Pinpoint the cell where the given text exists, returning its (X, Y) midpoint coordinate. 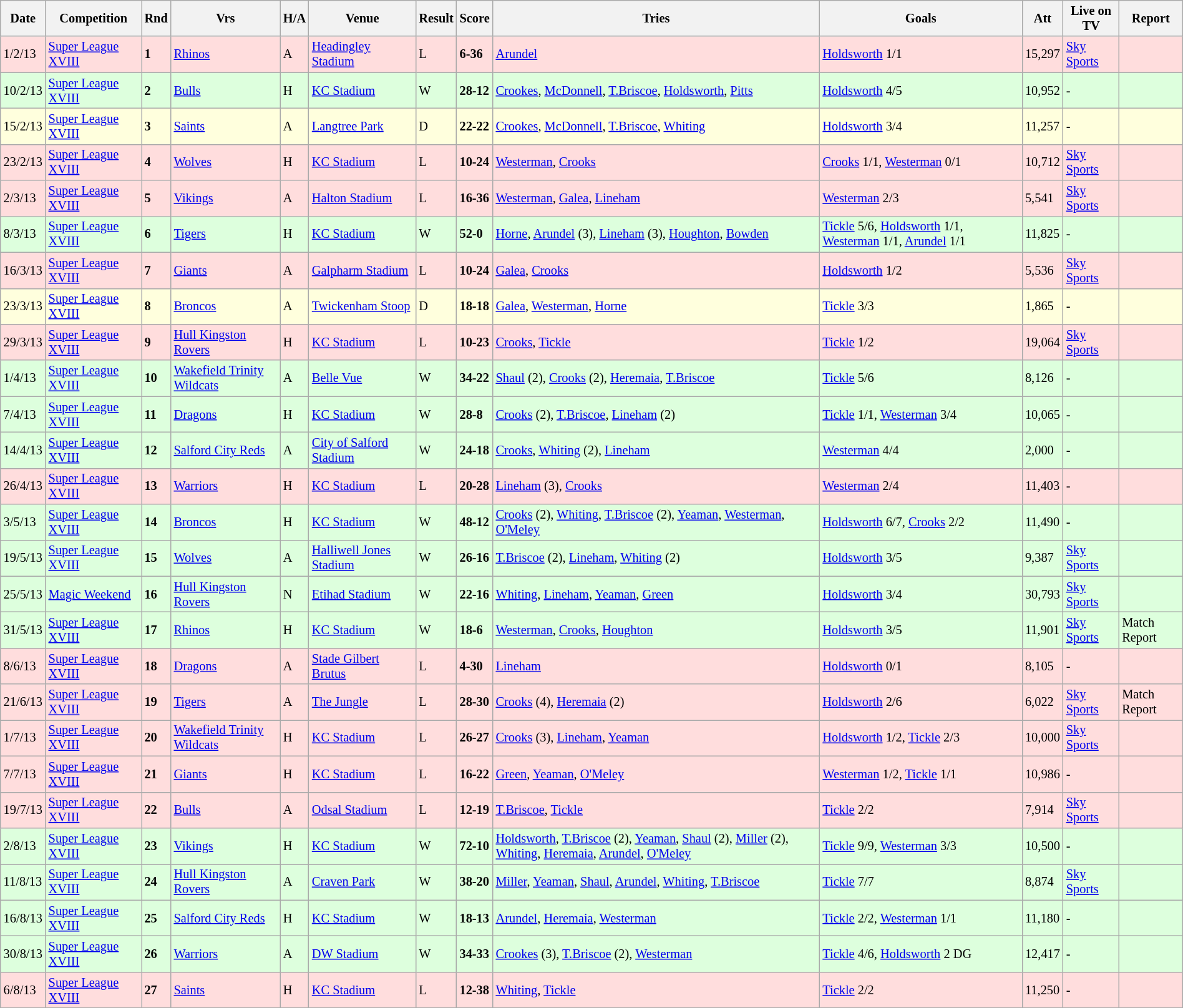
8,126 (1043, 378)
Westerman 2/4 (921, 486)
48-12 (475, 522)
Date (23, 18)
Rnd (156, 18)
Whiting, Tickle (656, 990)
6 (156, 234)
Tickle 2/2, Westerman 1/1 (921, 918)
Crookes (3), T.Briscoe (2), Westerman (656, 954)
6-36 (475, 54)
16-22 (475, 774)
Att (1043, 18)
9 (156, 342)
3/5/13 (23, 522)
8/3/13 (23, 234)
1,865 (1043, 306)
34-33 (475, 954)
5,536 (1043, 270)
11,490 (1043, 522)
4-30 (475, 666)
Westerman 1/2, Tickle 1/1 (921, 774)
Crooks (2), Whiting, T.Briscoe (2), Yeaman, Westerman, O'Meley (656, 522)
8 (156, 306)
Twickenham Stoop (362, 306)
24-18 (475, 450)
19/5/13 (23, 558)
Holdsworth 1/1 (921, 54)
Arundel (656, 54)
T.Briscoe (2), Lineham, Whiting (2) (656, 558)
10-23 (475, 342)
Crooks, Tickle (656, 342)
12-38 (475, 990)
7/4/13 (23, 414)
18-6 (475, 630)
Langtree Park (362, 126)
31/5/13 (23, 630)
Holdsworth 6/7, Crooks 2/2 (921, 522)
1/4/13 (23, 378)
Goals (921, 18)
Shaul (2), Crooks (2), Heremaia, T.Briscoe (656, 378)
8/6/13 (23, 666)
10,000 (1043, 738)
Score (475, 18)
Galpharm Stadium (362, 270)
12,417 (1043, 954)
Westerman 2/3 (921, 198)
10,986 (1043, 774)
34-22 (475, 378)
5,541 (1043, 198)
20-28 (475, 486)
11,250 (1043, 990)
26-16 (475, 558)
N (295, 594)
Report (1151, 18)
18-18 (475, 306)
3 (156, 126)
Halliwell Jones Stadium (362, 558)
2,000 (1043, 450)
Tickle 3/3 (921, 306)
Galea, Crooks (656, 270)
8,874 (1043, 882)
38-20 (475, 882)
10,952 (1043, 91)
Horne, Arundel (3), Lineham (3), Houghton, Bowden (656, 234)
11 (156, 414)
12-19 (475, 810)
The Jungle (362, 702)
Tickle 4/6, Holdsworth 2 DG (921, 954)
1/7/13 (23, 738)
Crookes, McDonnell, T.Briscoe, Whiting (656, 126)
22 (156, 810)
Crooks, Whiting (2), Lineham (656, 450)
2 (156, 91)
13 (156, 486)
7 (156, 270)
Belle Vue (362, 378)
24 (156, 882)
15,297 (1043, 54)
10/2/13 (23, 91)
21 (156, 774)
Tickle 5/6 (921, 378)
18-13 (475, 918)
6/8/13 (23, 990)
16-36 (475, 198)
29/3/13 (23, 342)
11,901 (1043, 630)
8,105 (1043, 666)
Tickle 9/9, Westerman 3/3 (921, 846)
26-27 (475, 738)
Stade Gilbert Brutus (362, 666)
22-16 (475, 594)
21/6/13 (23, 702)
10,712 (1043, 162)
28-30 (475, 702)
Halton Stadium (362, 198)
9,387 (1043, 558)
Holdsworth 2/6 (921, 702)
52-0 (475, 234)
14 (156, 522)
Etihad Stadium (362, 594)
2/3/13 (23, 198)
Crookes, McDonnell, T.Briscoe, Holdsworth, Pitts (656, 91)
16 (156, 594)
17 (156, 630)
7,914 (1043, 810)
Tickle 5/6, Holdsworth 1/1, Westerman 1/1, Arundel 1/1 (921, 234)
16/8/13 (23, 918)
1/2/13 (23, 54)
11,403 (1043, 486)
4 (156, 162)
Miller, Yeaman, Shaul, Arundel, Whiting, T.Briscoe (656, 882)
11,180 (1043, 918)
Westerman, Galea, Lineham (656, 198)
23 (156, 846)
10,500 (1043, 846)
Holdsworth, T.Briscoe (2), Yeaman, Shaul (2), Miller (2), Whiting, Heremaia, Arundel, O'Meley (656, 846)
19/7/13 (23, 810)
2/8/13 (23, 846)
1 (156, 54)
19 (156, 702)
Lineham (3), Crooks (656, 486)
14/4/13 (23, 450)
7/7/13 (23, 774)
DW Stadium (362, 954)
27 (156, 990)
11,825 (1043, 234)
18 (156, 666)
19,064 (1043, 342)
23/3/13 (23, 306)
Westerman 4/4 (921, 450)
City of Salford Stadium (362, 450)
Galea, Westerman, Horne (656, 306)
5 (156, 198)
Tickle 1/2 (921, 342)
10 (156, 378)
12 (156, 450)
Headingley Stadium (362, 54)
20 (156, 738)
Competition (94, 18)
Tickle 7/7 (921, 882)
Live on TV (1091, 18)
30,793 (1043, 594)
Odsal Stadium (362, 810)
Holdsworth 4/5 (921, 91)
Venue (362, 18)
Whiting, Lineham, Yeaman, Green (656, 594)
Arundel, Heremaia, Westerman (656, 918)
28-12 (475, 91)
Vrs (226, 18)
Westerman, Crooks (656, 162)
Lineham (656, 666)
22-22 (475, 126)
T.Briscoe, Tickle (656, 810)
Magic Weekend (94, 594)
23/2/13 (23, 162)
28-8 (475, 414)
Green, Yeaman, O'Meley (656, 774)
16/3/13 (23, 270)
15 (156, 558)
Crooks (2), T.Briscoe, Lineham (2) (656, 414)
Crooks (3), Lineham, Yeaman (656, 738)
11,257 (1043, 126)
H/A (295, 18)
Tickle 1/1, Westerman 3/4 (921, 414)
15/2/13 (23, 126)
10,065 (1043, 414)
6,022 (1043, 702)
26/4/13 (23, 486)
26 (156, 954)
25 (156, 918)
Holdsworth 1/2 (921, 270)
72-10 (475, 846)
25/5/13 (23, 594)
11/8/13 (23, 882)
Crooks 1/1, Westerman 0/1 (921, 162)
Crooks (4), Heremaia (2) (656, 702)
Holdsworth 0/1 (921, 666)
Westerman, Crooks, Houghton (656, 630)
Craven Park (362, 882)
Result (436, 18)
30/8/13 (23, 954)
Tries (656, 18)
Holdsworth 1/2, Tickle 2/3 (921, 738)
